Find where the given text appears and provide that cell's center as (X, Y) coordinate. 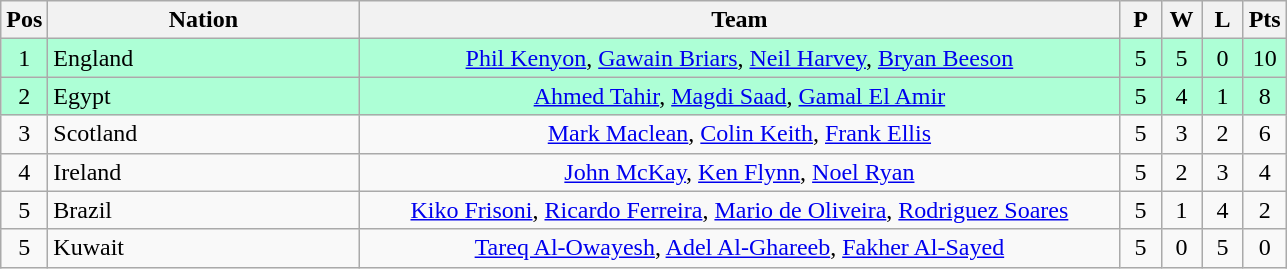
Scotland (204, 134)
Ireland (204, 172)
W (1182, 20)
Phil Kenyon, Gawain Briars, Neil Harvey, Bryan Beeson (740, 58)
6 (1264, 134)
Egypt (204, 96)
Kiko Frisoni, Ricardo Ferreira, Mario de Oliveira, Rodriguez Soares (740, 210)
England (204, 58)
Pts (1264, 20)
Brazil (204, 210)
Mark Maclean, Colin Keith, Frank Ellis (740, 134)
Team (740, 20)
Ahmed Tahir, Magdi Saad, Gamal El Amir (740, 96)
Nation (204, 20)
P (1140, 20)
Kuwait (204, 248)
Pos (24, 20)
Tareq Al-Owayesh, Adel Al-Ghareeb, Fakher Al-Sayed (740, 248)
L (1222, 20)
John McKay, Ken Flynn, Noel Ryan (740, 172)
8 (1264, 96)
10 (1264, 58)
